Find where the given text appears and provide that cell's center as (x, y) coordinate. 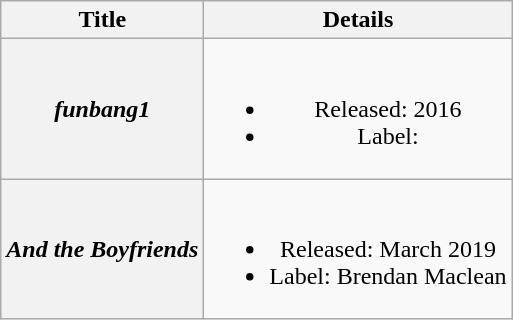
Released: 2016Label: (358, 109)
Title (102, 20)
funbang1 (102, 109)
And the Boyfriends (102, 249)
Details (358, 20)
Released: March 2019Label: Brendan Maclean (358, 249)
